Determine the (X, Y) coordinate at the center of the cell enclosing the given text.  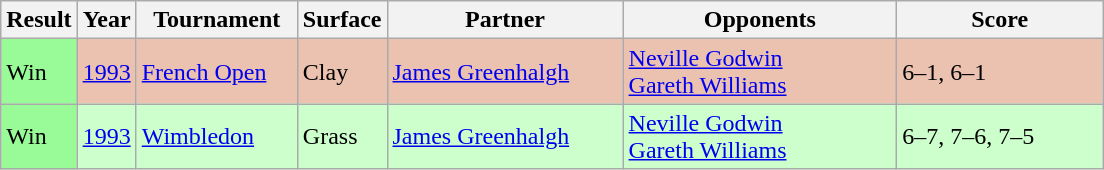
Wimbledon (216, 136)
Surface (342, 20)
Tournament (216, 20)
6–1, 6–1 (1000, 72)
French Open (216, 72)
6–7, 7–6, 7–5 (1000, 136)
Opponents (760, 20)
Grass (342, 136)
Partner (505, 20)
Score (1000, 20)
Year (106, 20)
Clay (342, 72)
Result (39, 20)
